Provide the (X, Y) coordinate of the cell's center where the given text is located.  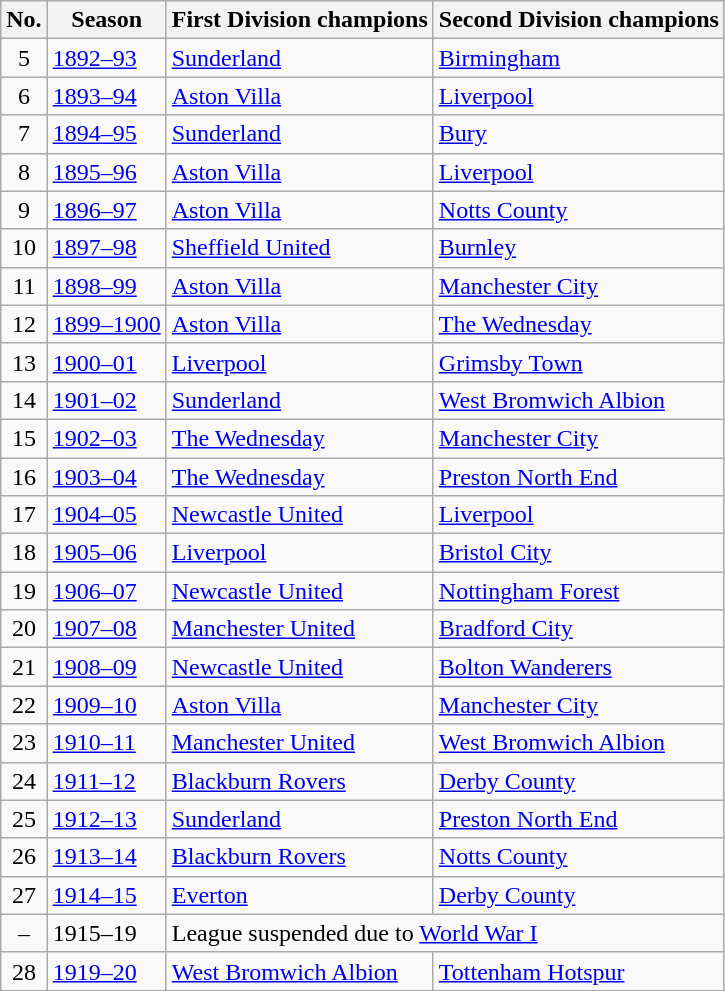
28 (24, 971)
27 (24, 895)
16 (24, 477)
6 (24, 96)
18 (24, 553)
1900–01 (106, 362)
1915–19 (106, 933)
1897–98 (106, 248)
13 (24, 362)
23 (24, 743)
Bristol City (578, 553)
11 (24, 286)
Grimsby Town (578, 362)
1906–07 (106, 591)
10 (24, 248)
9 (24, 210)
1904–05 (106, 515)
Season (106, 20)
Second Division champions (578, 20)
1905–06 (106, 553)
8 (24, 172)
League suspended due to World War I (445, 933)
1899–1900 (106, 324)
1908–09 (106, 667)
17 (24, 515)
1909–10 (106, 705)
1895–96 (106, 172)
24 (24, 781)
5 (24, 58)
14 (24, 400)
26 (24, 857)
First Division champions (300, 20)
No. (24, 20)
Bury (578, 134)
1903–04 (106, 477)
1898–99 (106, 286)
Everton (300, 895)
20 (24, 629)
Sheffield United (300, 248)
1907–08 (106, 629)
1919–20 (106, 971)
25 (24, 819)
21 (24, 667)
1901–02 (106, 400)
1914–15 (106, 895)
1894–95 (106, 134)
19 (24, 591)
Nottingham Forest (578, 591)
1896–97 (106, 210)
Tottenham Hotspur (578, 971)
Burnley (578, 248)
1893–94 (106, 96)
15 (24, 438)
Bolton Wanderers (578, 667)
1913–14 (106, 857)
22 (24, 705)
7 (24, 134)
12 (24, 324)
Bradford City (578, 629)
1892–93 (106, 58)
Birmingham (578, 58)
– (24, 933)
1912–13 (106, 819)
1902–03 (106, 438)
1910–11 (106, 743)
1911–12 (106, 781)
